For the text-containing cell, return its midpoint in [x, y] coordinate format. 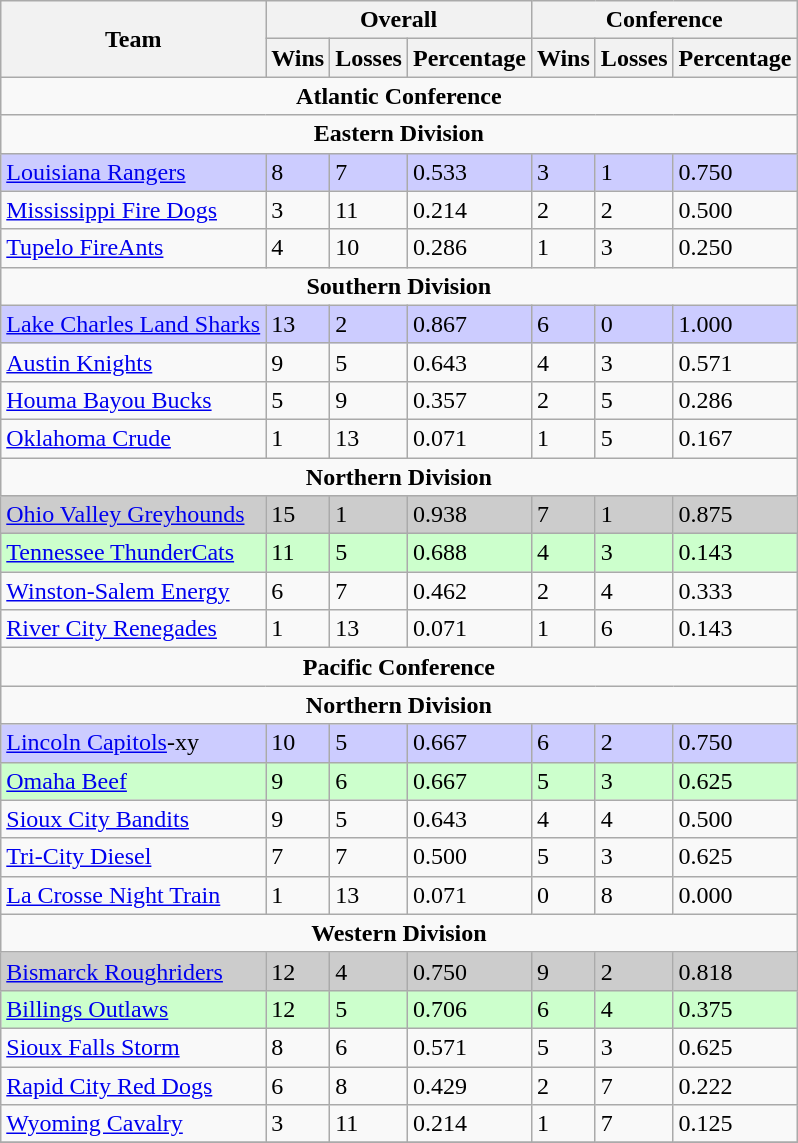
Western Division [399, 933]
Rapid City Red Dogs [134, 1085]
0.867 [469, 324]
15 [298, 515]
Sioux Falls Storm [134, 1047]
Tupelo FireAnts [134, 248]
1.000 [735, 324]
0.125 [735, 1124]
Austin Knights [134, 362]
Bismarck Roughriders [134, 971]
0.533 [469, 172]
0.167 [735, 438]
0.375 [735, 1009]
Team [134, 39]
0.706 [469, 1009]
0.333 [735, 591]
0.875 [735, 515]
Tennessee ThunderCats [134, 553]
Atlantic Conference [399, 96]
Southern Division [399, 286]
0.222 [735, 1085]
Pacific Conference [399, 667]
0.250 [735, 248]
Billings Outlaws [134, 1009]
0.688 [469, 553]
Conference [664, 20]
Mississippi Fire Dogs [134, 210]
Oklahoma Crude [134, 438]
Lincoln Capitols-xy [134, 743]
0.818 [735, 971]
Lake Charles Land Sharks [134, 324]
Omaha Beef [134, 781]
Ohio Valley Greyhounds [134, 515]
Houma Bayou Bucks [134, 400]
Sioux City Bandits [134, 819]
Wyoming Cavalry [134, 1124]
0.462 [469, 591]
River City Renegades [134, 629]
0.000 [735, 895]
Louisiana Rangers [134, 172]
Eastern Division [399, 134]
0.938 [469, 515]
Tri-City Diesel [134, 857]
0.357 [469, 400]
La Crosse Night Train [134, 895]
Winston-Salem Energy [134, 591]
Overall [399, 20]
0.429 [469, 1085]
